Pinpoint the cell where the given text exists, returning its [x, y] midpoint coordinate. 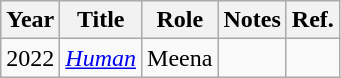
Role [180, 20]
2022 [30, 58]
Human [101, 58]
Title [101, 20]
Year [30, 20]
Notes [252, 20]
Meena [180, 58]
Ref. [312, 20]
